Return (X, Y) of the center of cell containing provided text 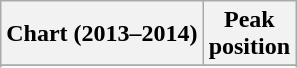
Peakposition (249, 34)
Chart (2013–2014) (102, 34)
